Find where the given text appears and provide that cell's center as (x, y) coordinate. 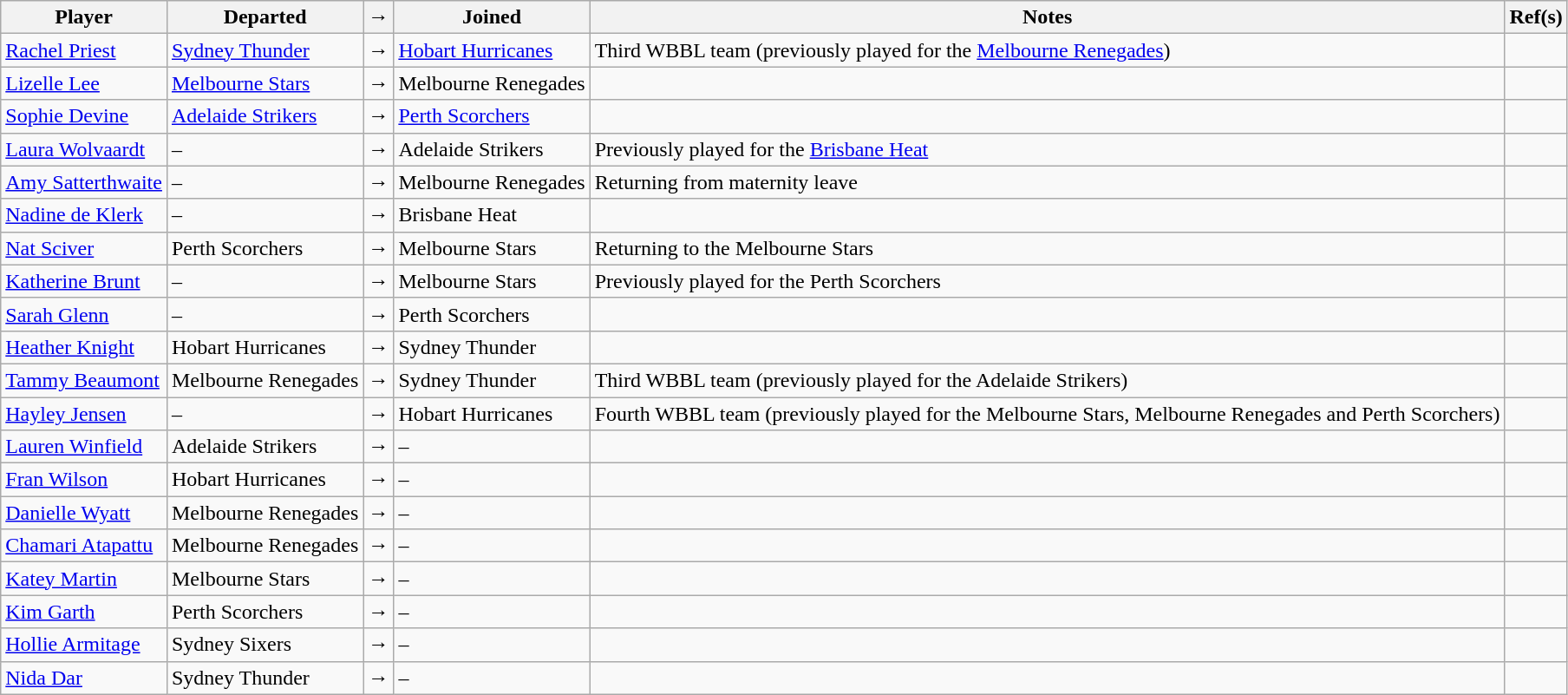
Previously played for the Brisbane Heat (1048, 149)
Kim Garth (84, 612)
Sophie Devine (84, 116)
Tammy Beaumont (84, 380)
Brisbane Heat (492, 215)
Fran Wilson (84, 480)
Nadine de Klerk (84, 215)
Chamari Atapattu (84, 546)
Departed (265, 17)
Danielle Wyatt (84, 513)
Notes (1048, 17)
Fourth WBBL team (previously played for the Melbourne Stars, Melbourne Renegades and Perth Scorchers) (1048, 414)
Lauren Winfield (84, 447)
Katherine Brunt (84, 281)
Previously played for the Perth Scorchers (1048, 281)
Rachel Priest (84, 50)
Lizelle Lee (84, 83)
Hollie Armitage (84, 645)
Katey Martin (84, 579)
Heather Knight (84, 347)
Nat Sciver (84, 248)
Ref(s) (1536, 17)
Third WBBL team (previously played for the Melbourne Renegades) (1048, 50)
Sydney Sixers (265, 645)
Amy Satterthwaite (84, 182)
Third WBBL team (previously played for the Adelaide Strikers) (1048, 380)
Hayley Jensen (84, 414)
Returning to the Melbourne Stars (1048, 248)
Sarah Glenn (84, 314)
Returning from maternity leave (1048, 182)
Joined (492, 17)
Nida Dar (84, 678)
Laura Wolvaardt (84, 149)
Player (84, 17)
